Provide the (x, y) coordinate of the cell's center where the given text is located.  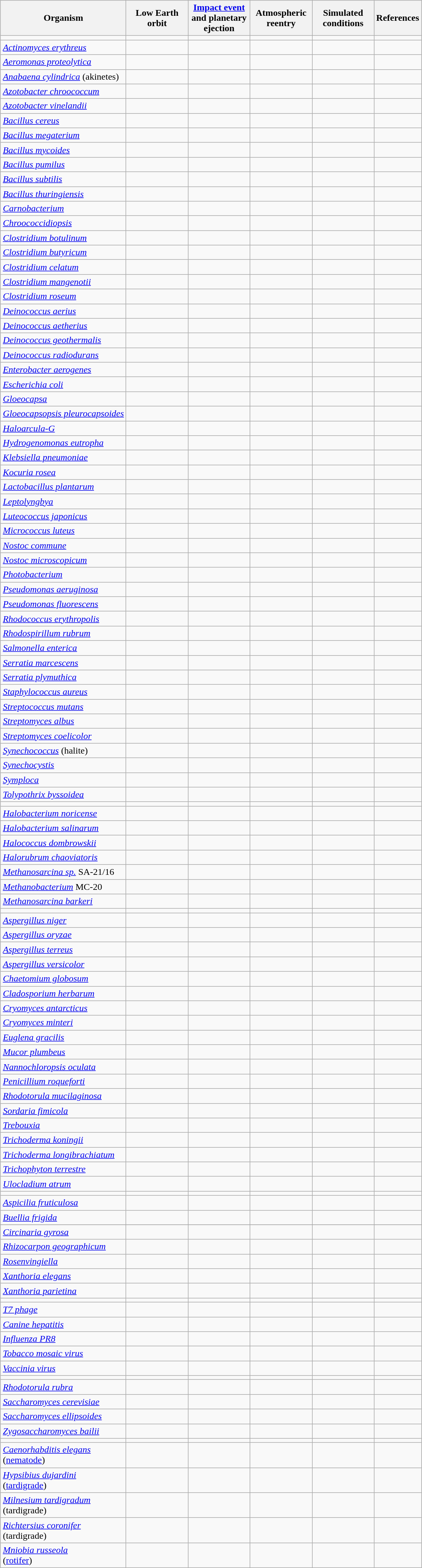
Synechococcus (halite) (63, 751)
Enterobacter aerogenes (63, 369)
Streptomyces albus (63, 721)
Caenorhabditis elegans (nematode) (63, 1455)
Nostoc microscopicum (63, 560)
Rosenvingiella (63, 1261)
Deinococcus geothermalis (63, 340)
Photobacterium (63, 575)
Escherichia coli (63, 384)
Bacillus megaterium (63, 135)
Kocuria rosea (63, 472)
Rhodotorula rubra (63, 1387)
Rhizocarpon geographicum (63, 1247)
Streptococcus mutans (63, 707)
Simulated conditions (343, 18)
Luteococcus japonicus (63, 516)
Cladosporium herbarum (63, 993)
Trichophyton terrestre (63, 1169)
Clostridium roseum (63, 296)
References (398, 18)
Clostridium botulinum (63, 238)
Impact event and planetary ejection (219, 18)
Leptolyngbya (63, 501)
Pseudomonas aeruginosa (63, 589)
Trichoderma longibrachiatum (63, 1155)
Penicillium roqueforti (63, 1081)
Ulocladium atrum (63, 1184)
Hypsibius dujardini (tardigrade) (63, 1480)
Deinococcus aerius (63, 311)
Haloarcula-G (63, 428)
Cryomyces antarcticus (63, 1008)
Streptomyces coelicolor (63, 736)
Clostridium butyricum (63, 252)
Mniobia russeola(rotifer) (63, 1555)
Vaccinia virus (63, 1368)
Aspergillus oryzae (63, 935)
Rhodospirillum rubrum (63, 633)
Actinomyces erythreus (63, 47)
Staphylococcus aureus (63, 692)
Gloeocapsa (63, 399)
Salmonella enterica (63, 648)
Low Earth orbit (157, 18)
Methanobacterium MC-20 (63, 886)
Chroococcidiopsis (63, 223)
Rhodococcus erythropolis (63, 619)
Aspicilia fruticulosa (63, 1203)
Organism (63, 18)
Rhodotorula mucilaginosa (63, 1096)
Deinococcus radiodurans (63, 355)
Tobacco mosaic virus (63, 1354)
Mucor plumbeus (63, 1052)
Saccharomyces cerevisiae (63, 1402)
Deinococcus aetherius (63, 326)
Lactobacillus plantarum (63, 487)
Clostridium mangenotii (63, 282)
Azotobacter chroococcum (63, 91)
Nostoc commune (63, 545)
Buellia frigida (63, 1217)
Klebsiella pneumoniae (63, 458)
Anabaena cylindrica (akinetes) (63, 77)
Clostridium celatum (63, 267)
Methanosarcina barkeri (63, 901)
Halorubrum chaoviatoris (63, 857)
Zygosaccharomyces bailii (63, 1431)
Bacillus pumilus (63, 164)
Aspergillus versicolor (63, 964)
Halobacterium salinarum (63, 828)
Sordaria fimicola (63, 1110)
Synechocystis (63, 765)
Nannochloropsis oculata (63, 1067)
Saccharomyces ellipsoides (63, 1416)
Circinaria gyrosa (63, 1232)
T7 phage (63, 1309)
Symploca (63, 780)
Bacillus mycoides (63, 150)
Trichoderma koningii (63, 1140)
Bacillus cereus (63, 120)
Pseudomonas fluorescens (63, 604)
Xanthoria elegans (63, 1276)
Aspergillus niger (63, 920)
Canine hepatitis (63, 1324)
Atmospheric reentry (281, 18)
Tolypothrix byssoidea (63, 794)
Serratia marcescens (63, 662)
Aeromonas proteolytica (63, 62)
Serratia plymuthica (63, 677)
Bacillus thuringiensis (63, 194)
Methanosarcina sp. SA-21/16 (63, 872)
Cryomyces minteri (63, 1023)
Micrococcus luteus (63, 531)
Hydrogenomonas eutropha (63, 443)
Aspergillus terreus (63, 949)
Azotobacter vinelandii (63, 106)
Bacillus subtilis (63, 179)
Milnesium tardigradum(tardigrade) (63, 1505)
Richtersius coronifer(tardigrade) (63, 1530)
Halococcus dombrowskii (63, 843)
Euglena gracilis (63, 1037)
Carnobacterium (63, 209)
Gloeocapsopsis pleurocapsoides (63, 413)
Chaetomium globosum (63, 979)
Influenza PR8 (63, 1339)
Trebouxia (63, 1125)
Xanthoria parietina (63, 1291)
Halobacterium noricense (63, 813)
